Extract the [X, Y] coordinate from the center of the cell holding the provided text.  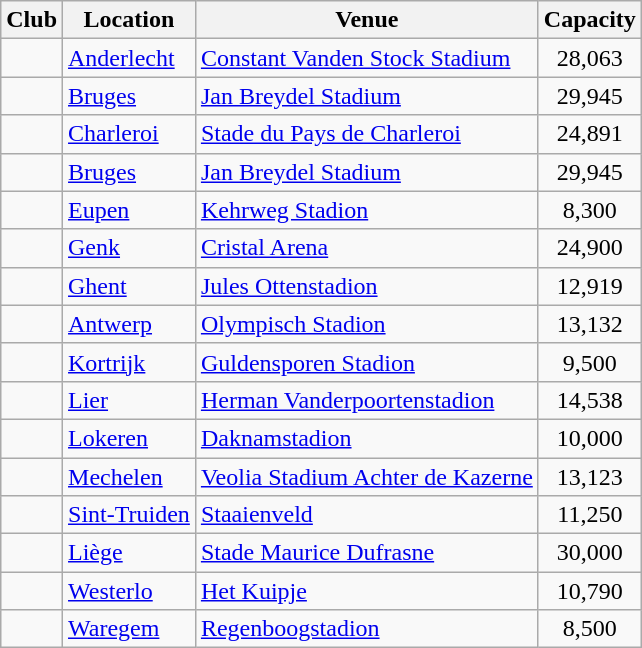
Westerlo [130, 591]
Kehrweg Stadion [366, 210]
13,123 [590, 477]
8,500 [590, 629]
Anderlecht [130, 58]
Charleroi [130, 134]
Antwerp [130, 324]
14,538 [590, 400]
Cristal Arena [366, 248]
Stade du Pays de Charleroi [366, 134]
Location [130, 20]
28,063 [590, 58]
Kortrijk [130, 362]
24,891 [590, 134]
9,500 [590, 362]
Club [32, 20]
Liège [130, 553]
10,790 [590, 591]
Venue [366, 20]
Veolia Stadium Achter de Kazerne [366, 477]
Eupen [130, 210]
Staaienveld [366, 515]
Capacity [590, 20]
Herman Vanderpoortenstadion [366, 400]
Daknamstadion [366, 438]
Guldensporen Stadion [366, 362]
Mechelen [130, 477]
Het Kuipje [366, 591]
Sint-Truiden [130, 515]
Genk [130, 248]
Constant Vanden Stock Stadium [366, 58]
24,900 [590, 248]
10,000 [590, 438]
8,300 [590, 210]
Regenboogstadion [366, 629]
Ghent [130, 286]
Waregem [130, 629]
13,132 [590, 324]
12,919 [590, 286]
Jules Ottenstadion [366, 286]
Lokeren [130, 438]
Stade Maurice Dufrasne [366, 553]
Olympisch Stadion [366, 324]
Lier [130, 400]
11,250 [590, 515]
30,000 [590, 553]
